For the text-containing cell, return its midpoint in [x, y] coordinate format. 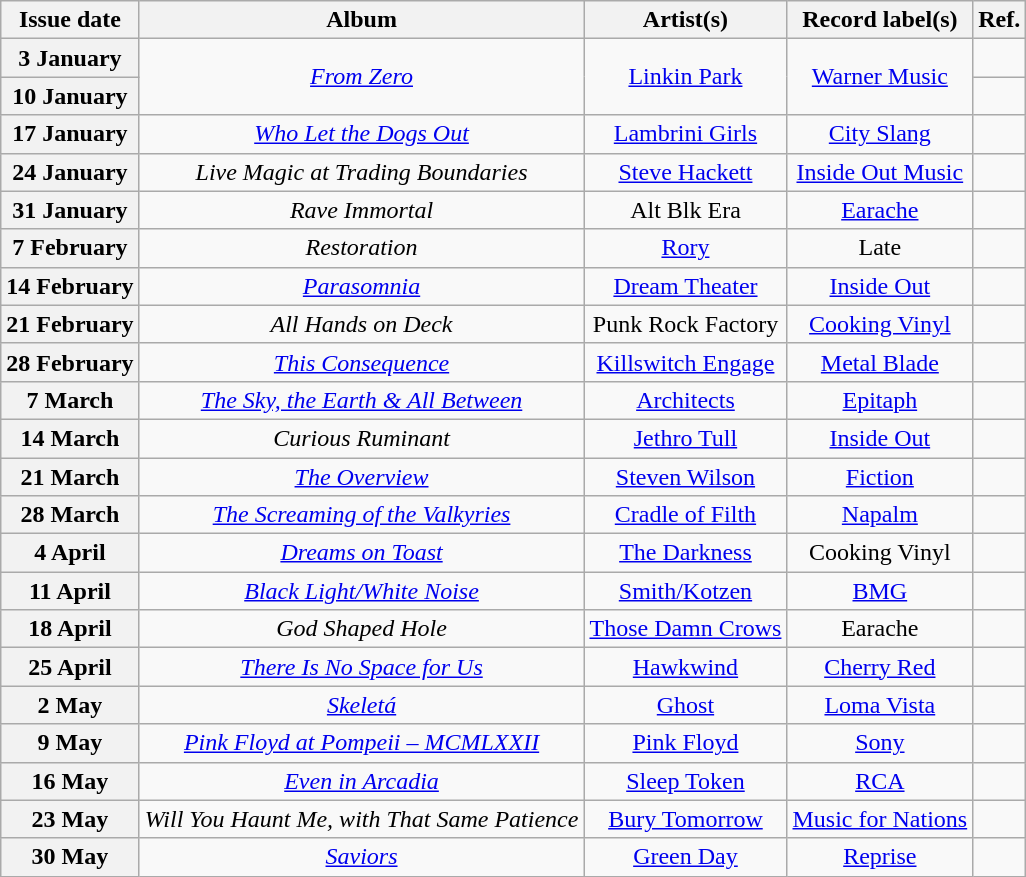
Steven Wilson [686, 477]
7 February [70, 248]
Restoration [362, 248]
Pink Floyd [686, 743]
Parasomnia [362, 286]
Bury Tomorrow [686, 819]
Green Day [686, 857]
28 March [70, 515]
God Shaped Hole [362, 629]
14 February [70, 286]
16 May [70, 781]
Who Let the Dogs Out [362, 134]
Lambrini Girls [686, 134]
Warner Music [880, 77]
23 May [70, 819]
There Is No Space for Us [362, 667]
Loma Vista [880, 705]
24 January [70, 172]
BMG [880, 591]
The Overview [362, 477]
The Sky, the Earth & All Between [362, 400]
Record label(s) [880, 20]
Rory [686, 248]
All Hands on Deck [362, 324]
Inside Out Music [880, 172]
Those Damn Crows [686, 629]
30 May [70, 857]
Sleep Token [686, 781]
3 January [70, 58]
Issue date [70, 20]
The Darkness [686, 553]
31 January [70, 210]
28 February [70, 362]
Album [362, 20]
Killswitch Engage [686, 362]
Cradle of Filth [686, 515]
Metal Blade [880, 362]
City Slang [880, 134]
Dream Theater [686, 286]
Reprise [880, 857]
Saviors [362, 857]
Dreams on Toast [362, 553]
This Consequence [362, 362]
Fiction [880, 477]
Artist(s) [686, 20]
Ref. [1000, 20]
4 April [70, 553]
Late [880, 248]
25 April [70, 667]
Rave Immortal [362, 210]
Curious Ruminant [362, 438]
Linkin Park [686, 77]
Steve Hackett [686, 172]
Punk Rock Factory [686, 324]
Live Magic at Trading Boundaries [362, 172]
Jethro Tull [686, 438]
Architects [686, 400]
18 April [70, 629]
Ghost [686, 705]
Hawkwind [686, 667]
14 March [70, 438]
10 January [70, 96]
Alt Blk Era [686, 210]
Cherry Red [880, 667]
RCA [880, 781]
Even in Arcadia [362, 781]
11 April [70, 591]
The Screaming of the Valkyries [362, 515]
Will You Haunt Me, with That Same Patience [362, 819]
Black Light/White Noise [362, 591]
Napalm [880, 515]
17 January [70, 134]
From Zero [362, 77]
2 May [70, 705]
21 February [70, 324]
Smith/Kotzen [686, 591]
Epitaph [880, 400]
9 May [70, 743]
Sony [880, 743]
Skeletá [362, 705]
7 March [70, 400]
21 March [70, 477]
Pink Floyd at Pompeii – MCMLXXII [362, 743]
Music for Nations [880, 819]
